Determine the [X, Y] coordinate at the center of the cell enclosing the given text.  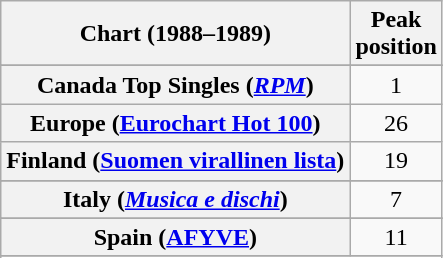
Italy (Musica e dischi) [176, 199]
7 [396, 199]
Chart (1988–1989) [176, 34]
26 [396, 123]
19 [396, 161]
11 [396, 237]
Peakposition [396, 34]
1 [396, 85]
Europe (Eurochart Hot 100) [176, 123]
Canada Top Singles (RPM) [176, 85]
Finland (Suomen virallinen lista) [176, 161]
Spain (AFYVE) [176, 237]
